Determine the (X, Y) coordinate at the center of the cell enclosing the given text.  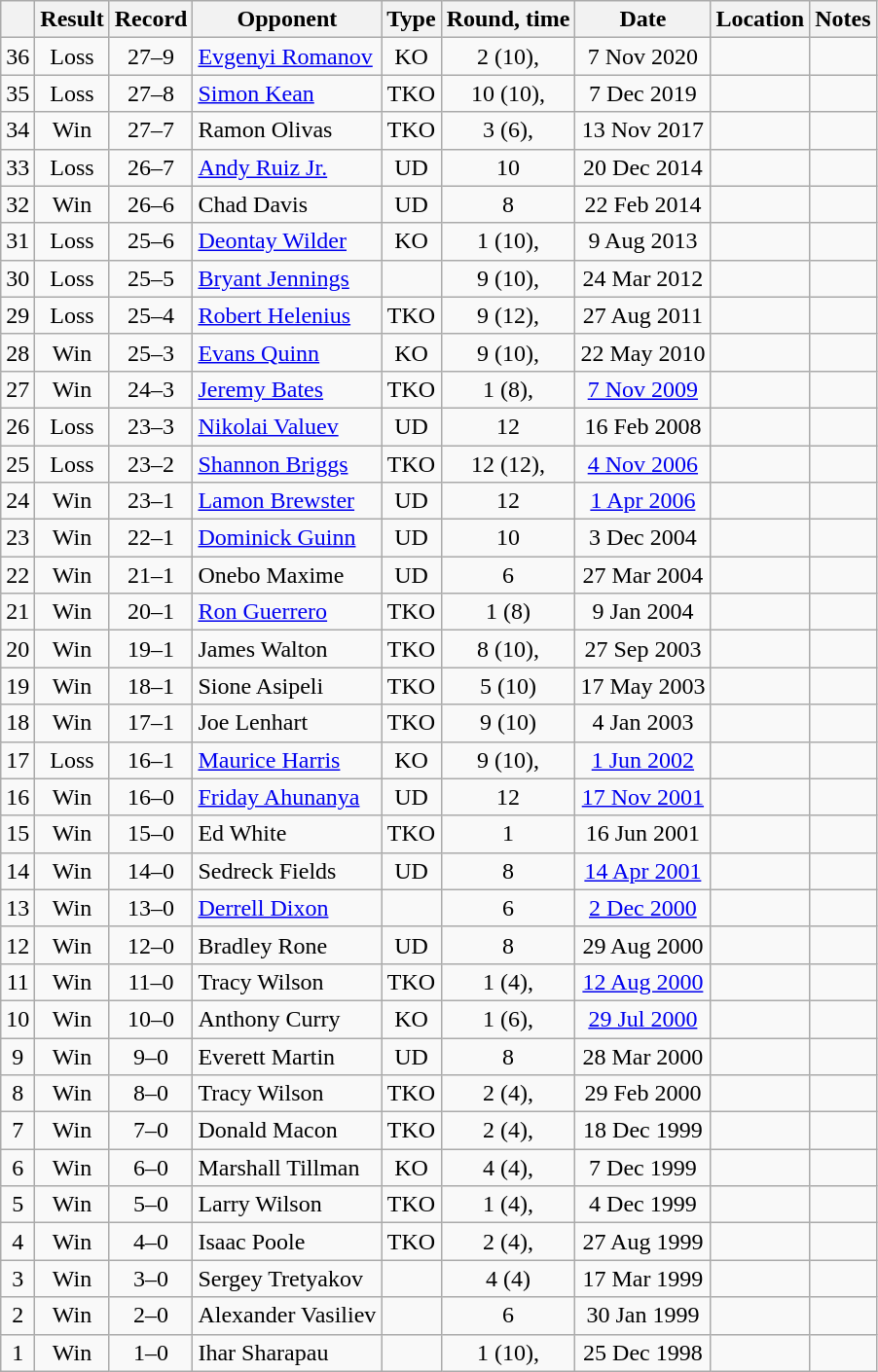
7 (18, 1131)
23 (18, 538)
3–0 (151, 1279)
16 Feb 2008 (642, 426)
12 Aug 2000 (642, 982)
9 (12), (508, 315)
Robert Helenius (287, 315)
James Walton (287, 649)
Joe Lenhart (287, 723)
Ihar Sharapau (287, 1353)
4 Jan 2003 (642, 723)
26–6 (151, 204)
4 (4), (508, 1168)
17 May 2003 (642, 686)
24–3 (151, 389)
14 Apr 2001 (642, 871)
Result (72, 19)
24 (18, 501)
Sergey Tretyakov (287, 1279)
Bradley Rone (287, 945)
16 (18, 797)
9 Jan 2004 (642, 612)
11–0 (151, 982)
25–4 (151, 315)
16–1 (151, 760)
Evans Quinn (287, 352)
15 (18, 834)
27–7 (151, 130)
4 (18, 1242)
Location (760, 19)
13 (18, 908)
17 (18, 760)
30 Jan 1999 (642, 1316)
27–9 (151, 56)
9–0 (151, 1056)
5 (10) (508, 686)
35 (18, 93)
22 Feb 2014 (642, 204)
7–0 (151, 1131)
Sedreck Fields (287, 871)
22 (18, 575)
27 Aug 1999 (642, 1242)
13–0 (151, 908)
Simon Kean (287, 93)
2 (10), (508, 56)
Anthony Curry (287, 1019)
18 (18, 723)
17 Mar 1999 (642, 1279)
Isaac Poole (287, 1242)
28 (18, 352)
23–1 (151, 501)
9 Aug 2013 (642, 241)
2–0 (151, 1316)
22–1 (151, 538)
Sione Asipeli (287, 686)
29 (18, 315)
10–0 (151, 1019)
Date (642, 19)
22 May 2010 (642, 352)
7 Nov 2020 (642, 56)
25–5 (151, 278)
Alexander Vasiliev (287, 1316)
29 Jul 2000 (642, 1019)
16 Jun 2001 (642, 834)
Donald Macon (287, 1131)
32 (18, 204)
Opponent (287, 19)
28 Mar 2000 (642, 1056)
1 Jun 2002 (642, 760)
Bryant Jennings (287, 278)
2 (18, 1316)
19–1 (151, 649)
4 Nov 2006 (642, 464)
12 (12), (508, 464)
14–0 (151, 871)
Notes (843, 19)
Ron Guerrero (287, 612)
Friday Ahunanya (287, 797)
29 Feb 2000 (642, 1094)
20–1 (151, 612)
34 (18, 130)
9 (10) (508, 723)
25–6 (151, 241)
Jeremy Bates (287, 389)
19 (18, 686)
14 (18, 871)
25 Dec 1998 (642, 1353)
36 (18, 56)
Evgenyi Romanov (287, 56)
23–2 (151, 464)
Larry Wilson (287, 1205)
25 (18, 464)
27 Sep 2003 (642, 649)
8 (10), (508, 649)
Chad Davis (287, 204)
20 (18, 649)
1 (8) (508, 612)
Marshall Tillman (287, 1168)
Onebo Maxime (287, 575)
3 Dec 2004 (642, 538)
15–0 (151, 834)
16–0 (151, 797)
Deontay Wilder (287, 241)
1 (6), (508, 1019)
17–1 (151, 723)
Nikolai Valuev (287, 426)
Ed White (287, 834)
8–0 (151, 1094)
7 Dec 2019 (642, 93)
20 Dec 2014 (642, 167)
26–7 (151, 167)
3 (6), (508, 130)
11 (18, 982)
33 (18, 167)
4–0 (151, 1242)
Everett Martin (287, 1056)
12–0 (151, 945)
Shannon Briggs (287, 464)
31 (18, 241)
Type (411, 19)
Ramon Olivas (287, 130)
24 Mar 2012 (642, 278)
18 Dec 1999 (642, 1131)
7 Dec 1999 (642, 1168)
Derrell Dixon (287, 908)
5–0 (151, 1205)
1–0 (151, 1353)
Maurice Harris (287, 760)
Round, time (508, 19)
27 Mar 2004 (642, 575)
21–1 (151, 575)
5 (18, 1205)
25–3 (151, 352)
6–0 (151, 1168)
13 Nov 2017 (642, 130)
26 (18, 426)
30 (18, 278)
9 (18, 1056)
10 (10), (508, 93)
23–3 (151, 426)
18–1 (151, 686)
Andy Ruiz Jr. (287, 167)
27 (18, 389)
27–8 (151, 93)
21 (18, 612)
Dominick Guinn (287, 538)
1 (8), (508, 389)
29 Aug 2000 (642, 945)
7 Nov 2009 (642, 389)
4 (4) (508, 1279)
Record (151, 19)
Lamon Brewster (287, 501)
17 Nov 2001 (642, 797)
2 Dec 2000 (642, 908)
3 (18, 1279)
4 Dec 1999 (642, 1205)
1 Apr 2006 (642, 501)
27 Aug 2011 (642, 315)
